Determine the [X, Y] coordinate at the center of the cell enclosing the given text.  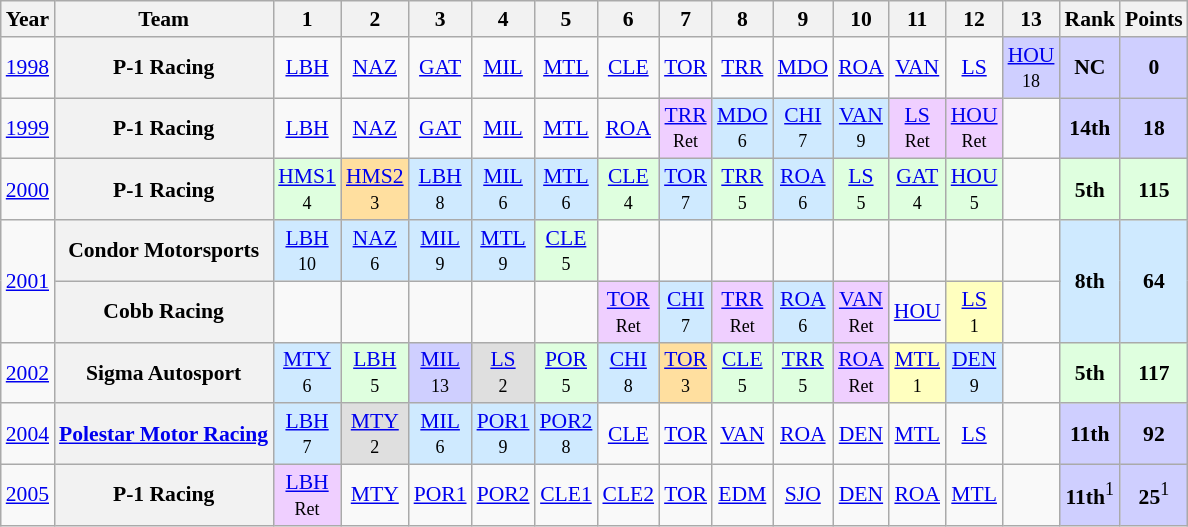
NAZ6 [375, 250]
LBH8 [440, 190]
Team [164, 19]
12 [974, 19]
EDM [742, 496]
TOR7 [686, 190]
POR19 [504, 434]
1999 [28, 128]
2002 [28, 372]
POR28 [566, 434]
4 [504, 19]
LBHRet [307, 496]
LBH7 [307, 434]
Rank [1090, 19]
HMS14 [307, 190]
LBH5 [375, 372]
MDO [804, 68]
MTY2 [375, 434]
CLE1 [566, 496]
LS2 [504, 372]
7 [686, 19]
Points [1154, 19]
8 [742, 19]
92 [1154, 434]
VANRet [861, 312]
POR1 [440, 496]
Cobb Racing [164, 312]
MDO6 [742, 128]
LSRet [918, 128]
117 [1154, 372]
MTL9 [504, 250]
TORRet [628, 312]
TRR [742, 68]
Sigma Autosport [164, 372]
HOU18 [1032, 68]
MTL1 [918, 372]
ROARet [861, 372]
POR5 [566, 372]
TOR3 [686, 372]
LBH10 [307, 250]
2005 [28, 496]
MIL9 [440, 250]
Year [28, 19]
HOU5 [974, 190]
MTY [375, 496]
CLE2 [628, 496]
251 [1154, 496]
LS1 [974, 312]
VAN9 [861, 128]
HOURet [974, 128]
10 [861, 19]
2001 [28, 281]
13 [1032, 19]
LS5 [861, 190]
NC [1090, 68]
MTY6 [307, 372]
18 [1154, 128]
2 [375, 19]
2000 [28, 190]
11th1 [1090, 496]
64 [1154, 281]
SJO [804, 496]
CLE4 [628, 190]
14th [1090, 128]
11 [918, 19]
HOU [918, 312]
2004 [28, 434]
0 [1154, 68]
Polestar Motor Racing [164, 434]
9 [804, 19]
POR2 [504, 496]
Condor Motorsports [164, 250]
1998 [28, 68]
MIL13 [440, 372]
6 [628, 19]
MTL6 [566, 190]
3 [440, 19]
HMS23 [375, 190]
DEN9 [974, 372]
11th [1090, 434]
CHI8 [628, 372]
5 [566, 19]
1 [307, 19]
115 [1154, 190]
GAT4 [918, 190]
8th [1090, 281]
